Detect which cell encompasses the target text, then output its [X, Y] center coordinate. 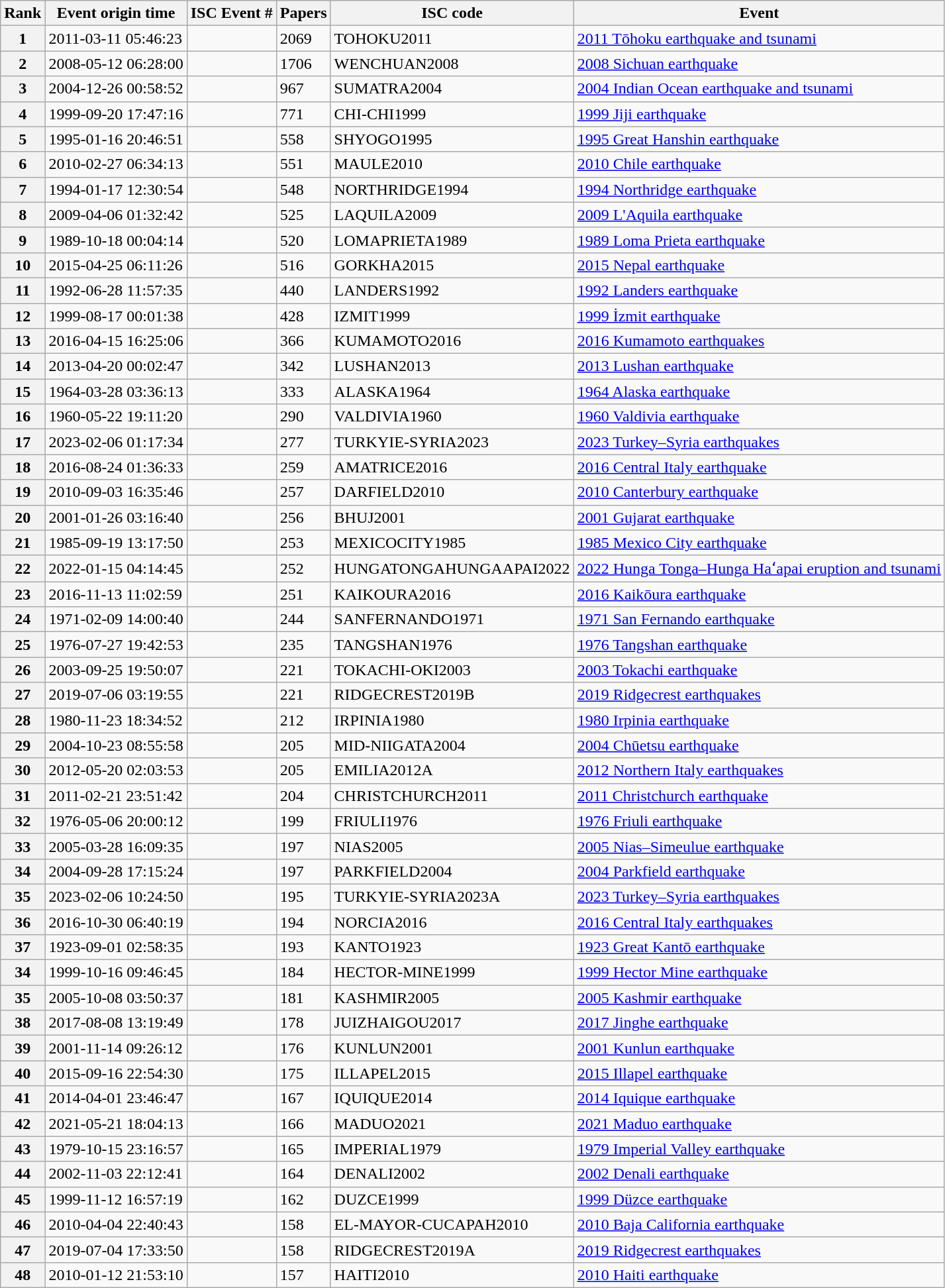
GORKHA2015 [452, 265]
16 [23, 417]
2004-09-28 17:15:24 [116, 871]
1994-01-17 12:30:54 [116, 189]
IZMIT1999 [452, 316]
1992 Landers earthquake [759, 290]
1985-09-19 13:17:50 [116, 543]
1995-01-16 20:46:51 [116, 139]
33 [23, 846]
HAITI2010 [452, 1275]
10 [23, 265]
IMPERIAL1979 [452, 1149]
1999-09-20 17:47:16 [116, 114]
342 [303, 366]
2019-07-04 17:33:50 [116, 1250]
28 [23, 720]
TANGSHAN1976 [452, 645]
252 [303, 568]
2015 Illapel earthquake [759, 1073]
440 [303, 290]
LANDERS1992 [452, 290]
2021 Maduo earthquake [759, 1124]
41 [23, 1099]
32 [23, 821]
2003-09-25 19:50:07 [116, 670]
1923 Great Kantō earthquake [759, 947]
516 [303, 265]
ALASKA1964 [452, 392]
2010-01-12 21:53:10 [116, 1275]
BHUJ2001 [452, 517]
2022-01-15 04:14:45 [116, 568]
DARFIELD2010 [452, 492]
2011-02-21 23:51:42 [116, 796]
1976 Tangshan earthquake [759, 645]
290 [303, 417]
KANTO1923 [452, 947]
2011 Christchurch earthquake [759, 796]
HUNGATONGAHUNGAAPAI2022 [452, 568]
2015-04-25 06:11:26 [116, 265]
2010-02-27 06:34:13 [116, 164]
KUMAMOTO2016 [452, 341]
167 [303, 1099]
2010 Chile earthquake [759, 164]
2010-04-04 22:40:43 [116, 1224]
548 [303, 189]
3 [23, 89]
23 [23, 594]
9 [23, 240]
KUNLUN2001 [452, 1048]
166 [303, 1124]
2005 Nias–Simeulue earthquake [759, 846]
2017 Jinghe earthquake [759, 1023]
164 [303, 1174]
2004 Chūetsu earthquake [759, 745]
251 [303, 594]
2016-11-13 11:02:59 [116, 594]
IQUIQUE2014 [452, 1099]
2011-03-11 05:46:23 [116, 38]
JUIZHAIGOU2017 [452, 1023]
1989 Loma Prieta earthquake [759, 240]
199 [303, 821]
1979-10-15 23:16:57 [116, 1149]
1980 Irpinia earthquake [759, 720]
30 [23, 771]
MADUO2021 [452, 1124]
ISC Event # [232, 13]
1976 Friuli earthquake [759, 821]
Rank [23, 13]
MEXICOCITY1985 [452, 543]
2011 Tōhoku earthquake and tsunami [759, 38]
253 [303, 543]
193 [303, 947]
2015 Nepal earthquake [759, 265]
EL-MAYOR-CUCAPAH2010 [452, 1224]
DUZCE1999 [452, 1199]
VALDIVIA1960 [452, 417]
333 [303, 392]
259 [303, 467]
24 [23, 619]
1999-08-17 00:01:38 [116, 316]
1999 Düzce earthquake [759, 1199]
WENCHUAN2008 [452, 64]
47 [23, 1250]
2022 Hunga Tonga–Hunga Haʻapai eruption and tsunami [759, 568]
ILLAPEL2015 [452, 1073]
2 [23, 64]
14 [23, 366]
162 [303, 1199]
1999-10-16 09:46:45 [116, 973]
MAULE2010 [452, 164]
CHI-CHI1999 [452, 114]
2014 Iquique earthquake [759, 1099]
RIDGECREST2019A [452, 1250]
36 [23, 922]
558 [303, 139]
2013 Lushan earthquake [759, 366]
2002 Denali earthquake [759, 1174]
1980-11-23 18:34:52 [116, 720]
1706 [303, 64]
25 [23, 645]
8 [23, 215]
TOHOKU2011 [452, 38]
LAQUILA2009 [452, 215]
Event origin time [116, 13]
42 [23, 1124]
1999 Hector Mine earthquake [759, 973]
2010 Haiti earthquake [759, 1275]
17 [23, 442]
1992-06-28 11:57:35 [116, 290]
31 [23, 796]
29 [23, 745]
12 [23, 316]
2016 Central Italy earthquakes [759, 922]
212 [303, 720]
NIAS2005 [452, 846]
RIDGECREST2019B [452, 695]
525 [303, 215]
FRIULI1976 [452, 821]
44 [23, 1174]
204 [303, 796]
1999 İzmit earthquake [759, 316]
SANFERNANDO1971 [452, 619]
1923-09-01 02:58:35 [116, 947]
256 [303, 517]
ISC code [452, 13]
Event [759, 13]
2016-04-15 16:25:06 [116, 341]
967 [303, 89]
157 [303, 1275]
TURKYIE-SYRIA2023A [452, 896]
2008 Sichuan earthquake [759, 64]
27 [23, 695]
2015-09-16 22:54:30 [116, 1073]
235 [303, 645]
1985 Mexico City earthquake [759, 543]
195 [303, 896]
2069 [303, 38]
2023-02-06 01:17:34 [116, 442]
551 [303, 164]
DENALI2002 [452, 1174]
1964 Alaska earthquake [759, 392]
SUMATRA2004 [452, 89]
184 [303, 973]
2014-04-01 23:46:47 [116, 1099]
2012-05-20 02:03:53 [116, 771]
20 [23, 517]
2023-02-06 10:24:50 [116, 896]
2009-04-06 01:32:42 [116, 215]
2016 Kumamoto earthquakes [759, 341]
Papers [303, 13]
NORTHRIDGE1994 [452, 189]
2004-10-23 08:55:58 [116, 745]
2004 Parkfield earthquake [759, 871]
2010 Baja California earthquake [759, 1224]
1976-07-27 19:42:53 [116, 645]
NORCIA2016 [452, 922]
15 [23, 392]
SHYOGO1995 [452, 139]
48 [23, 1275]
37 [23, 947]
2016-10-30 06:40:19 [116, 922]
2003 Tokachi earthquake [759, 670]
428 [303, 316]
AMATRICE2016 [452, 467]
2021-05-21 18:04:13 [116, 1124]
2005 Kashmir earthquake [759, 998]
1960 Valdivia earthquake [759, 417]
19 [23, 492]
CHRISTCHURCH2011 [452, 796]
176 [303, 1048]
2012 Northern Italy earthquakes [759, 771]
2016 Central Italy earthquake [759, 467]
2004-12-26 00:58:52 [116, 89]
5 [23, 139]
LOMAPRIETA1989 [452, 240]
1971-02-09 14:00:40 [116, 619]
45 [23, 1199]
2010 Canterbury earthquake [759, 492]
7 [23, 189]
2001 Kunlun earthquake [759, 1048]
2005-03-28 16:09:35 [116, 846]
2001-01-26 03:16:40 [116, 517]
1999-11-12 16:57:19 [116, 1199]
520 [303, 240]
1989-10-18 00:04:14 [116, 240]
21 [23, 543]
2008-05-12 06:28:00 [116, 64]
277 [303, 442]
366 [303, 341]
2016-08-24 01:36:33 [116, 467]
TURKYIE-SYRIA2023 [452, 442]
HECTOR-MINE1999 [452, 973]
MID-NIIGATA2004 [452, 745]
1 [23, 38]
1960-05-22 19:11:20 [116, 417]
38 [23, 1023]
43 [23, 1149]
194 [303, 922]
39 [23, 1048]
11 [23, 290]
1994 Northridge earthquake [759, 189]
KAIKOURA2016 [452, 594]
EMILIA2012A [452, 771]
13 [23, 341]
IRPINIA1980 [452, 720]
165 [303, 1149]
1964-03-28 03:36:13 [116, 392]
46 [23, 1224]
26 [23, 670]
KASHMIR2005 [452, 998]
1999 Jiji earthquake [759, 114]
2005-10-08 03:50:37 [116, 998]
2019-07-06 03:19:55 [116, 695]
4 [23, 114]
175 [303, 1073]
244 [303, 619]
2001-11-14 09:26:12 [116, 1048]
2009 L'Aquila earthquake [759, 215]
40 [23, 1073]
PARKFIELD2004 [452, 871]
TOKACHI-OKI2003 [452, 670]
1976-05-06 20:00:12 [116, 821]
181 [303, 998]
2004 Indian Ocean earthquake and tsunami [759, 89]
1971 San Fernando earthquake [759, 619]
257 [303, 492]
771 [303, 114]
178 [303, 1023]
2002-11-03 22:12:41 [116, 1174]
2010-09-03 16:35:46 [116, 492]
2013-04-20 00:02:47 [116, 366]
1995 Great Hanshin earthquake [759, 139]
18 [23, 467]
2017-08-08 13:19:49 [116, 1023]
1979 Imperial Valley earthquake [759, 1149]
6 [23, 164]
LUSHAN2013 [452, 366]
2016 Kaikōura earthquake [759, 594]
2001 Gujarat earthquake [759, 517]
22 [23, 568]
